Output the [x, y] coordinate of the center of the cell containing the given text.  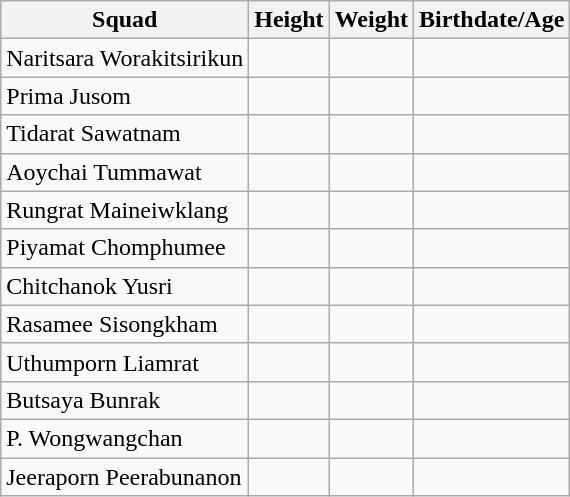
Naritsara Worakitsirikun [125, 58]
Chitchanok Yusri [125, 286]
Piyamat Chomphumee [125, 248]
Aoychai Tummawat [125, 172]
Prima Jusom [125, 96]
Rungrat Maineiwklang [125, 210]
Uthumporn Liamrat [125, 362]
Weight [371, 20]
Jeeraporn Peerabunanon [125, 477]
Butsaya Bunrak [125, 400]
Squad [125, 20]
Birthdate/Age [492, 20]
Height [289, 20]
Tidarat Sawatnam [125, 134]
P. Wongwangchan [125, 438]
Rasamee Sisongkham [125, 324]
